Provide the (X, Y) coordinate of the cell's center where the given text is located.  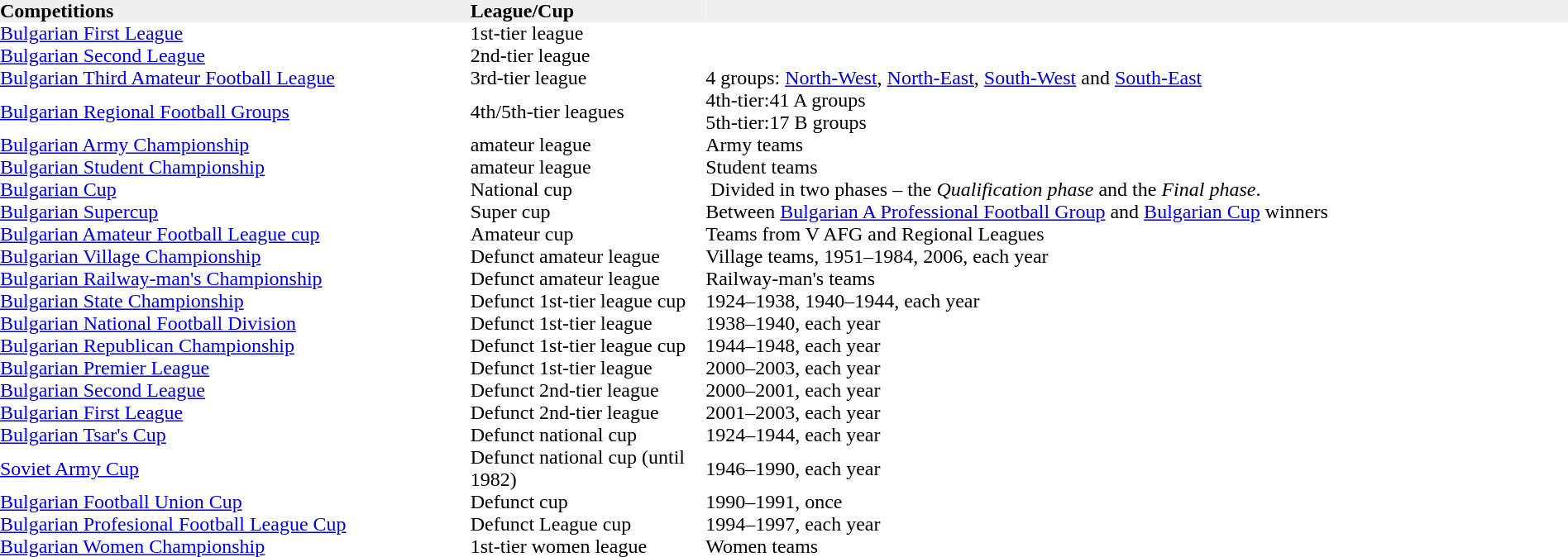
2000–2003, each year (1136, 369)
1944–1948, each year (1136, 345)
2nd-tier league (588, 56)
Super cup (588, 212)
Bulgarian Army Championship (235, 145)
4 groups: North-West, North-East, South-West and South-East (1136, 78)
Bulgarian Profesional Football League Cup (235, 524)
Soviet Army Cup (235, 469)
Defunct cup (588, 502)
4th-tier:41 A groups5th-tier:17 B groups (1136, 112)
Army teams (1136, 145)
1924–1944, each year (1136, 435)
2000–2001, each year (1136, 390)
1990–1991, once (1136, 502)
4th/5th-tier leagues (588, 112)
1946–1990, each year (1136, 469)
Defunct national cup (until 1982) (588, 469)
Bulgarian Amateur Football League cup (235, 235)
Bulgarian State Championship (235, 301)
Village teams, 1951–1984, 2006, each year (1136, 256)
Bulgarian Regional Football Groups (235, 112)
Amateur cup (588, 235)
League/Cup (588, 12)
Bulgarian Republican Championship (235, 345)
1938–1940, each year (1136, 324)
Teams from V AFG and Regional Leagues (1136, 235)
Bulgarian Third Amateur Football League (235, 78)
National cup (588, 190)
Bulgarian Railway-man's Championship (235, 279)
Bulgarian Student Championship (235, 167)
Bulgarian Supercup (235, 212)
Bulgarian Cup (235, 190)
1994–1997, each year (1136, 524)
Divided in two phases – the Qualification phase and the Final phase. (1136, 190)
Bulgarian Premier League (235, 369)
Railway-man's teams (1136, 279)
Bulgarian Village Championship (235, 256)
1924–1938, 1940–1944, each year (1136, 301)
Defunct national cup (588, 435)
Bulgarian Football Union Cup (235, 502)
Between Bulgarian A Professional Football Group and Bulgarian Cup winners (1136, 212)
3rd-tier league (588, 78)
Bulgarian National Football Division (235, 324)
Competitions (235, 12)
Student teams (1136, 167)
Defunct League cup (588, 524)
1st-tier league (588, 33)
2001–2003, each year (1136, 413)
Bulgarian Tsar's Cup (235, 435)
